Extract the (X, Y) coordinate from the center of the cell holding the provided text.  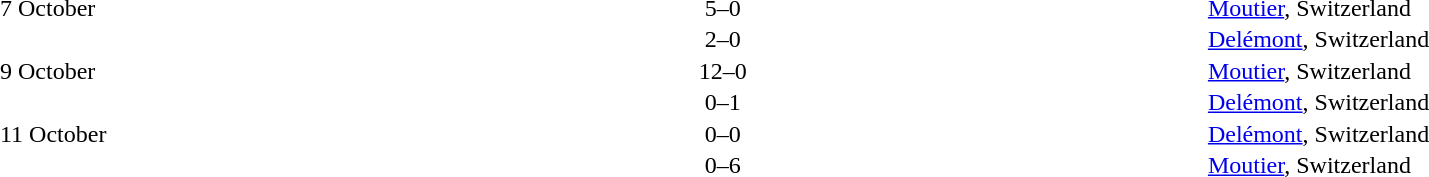
2–0 (723, 39)
0–0 (723, 134)
12–0 (723, 71)
0–1 (723, 103)
